Return (x, y) of the center of cell containing provided text 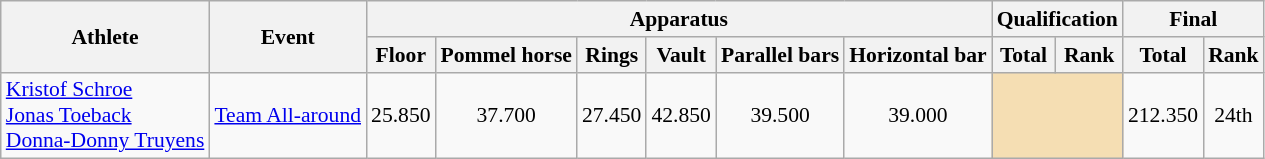
Horizontal bar (918, 55)
Pommel horse (506, 55)
39.000 (918, 116)
42.850 (680, 116)
25.850 (400, 116)
Parallel bars (780, 55)
Vault (680, 55)
212.350 (1163, 116)
39.500 (780, 116)
Event (288, 36)
Rings (612, 55)
Team All-around (288, 116)
Athlete (106, 36)
Apparatus (679, 19)
Final (1194, 19)
24th (1234, 116)
27.450 (612, 116)
Kristof SchroeJonas ToebackDonna-Donny Truyens (106, 116)
37.700 (506, 116)
Floor (400, 55)
Qualification (1058, 19)
